From the cell containing the given text, extract its center point as (x, y) coordinate. 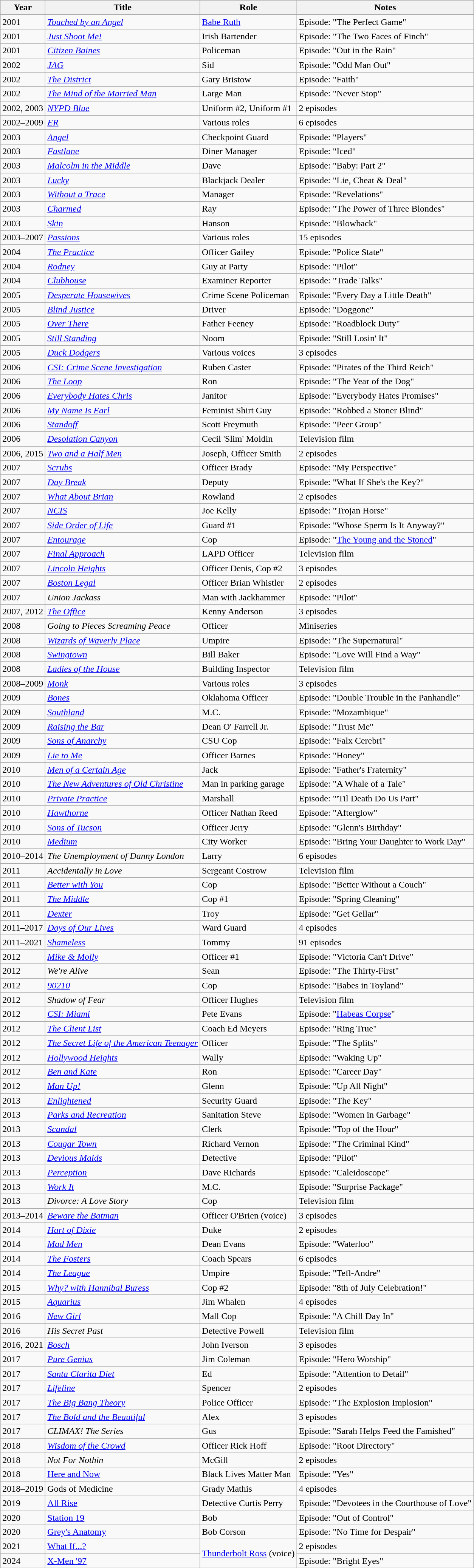
Building Inspector (248, 669)
Angel (122, 137)
Crime Scene Policeman (248, 295)
Private Practice (122, 798)
The Big Bang Theory (122, 1403)
Episode: "Bright Eyes" (385, 1561)
The Fosters (122, 1259)
Episode: "'Til Death Do Us Part" (385, 798)
Episode: "Career Day" (385, 1072)
2003–2007 (23, 238)
Clubhouse (122, 281)
Year (23, 8)
Man with Jackhammer (248, 597)
Shadow of Fear (122, 1000)
Swingtown (122, 655)
The Unemployment of Danny London (122, 856)
Episode: "The Perfect Game" (385, 22)
Episode: "Trust Me" (385, 727)
Bill Baker (248, 655)
Episode: "Lie, Cheat & Deal" (385, 180)
Officer Brady (248, 468)
Episode: "Peer Group" (385, 425)
NCIS (122, 511)
Episode: "Out of Control" (385, 1517)
Episode: "Players" (385, 137)
Duck Dodgers (122, 353)
Episode: "Bring Your Daughter to Work Day" (385, 841)
Gus (248, 1431)
ER (122, 122)
Cecil 'Slim' Moldin (248, 439)
His Secret Past (122, 1330)
Jack (248, 770)
Episode: "Victoria Can't Drive" (385, 957)
Thunderbolt Ross (voice) (248, 1553)
The Office (122, 611)
Episode: "Devotees in the Courthouse of Love" (385, 1503)
Episode: "The Young and the Stoned" (385, 540)
Pete Evans (248, 1014)
2006, 2015 (23, 453)
Wally (248, 1057)
Episode: "Every Day a Little Death" (385, 295)
Beware the Batman (122, 1215)
Guy at Party (248, 266)
Coach Spears (248, 1259)
Episode: "Police State" (385, 252)
Guard #1 (248, 525)
Policeman (248, 51)
Driver (248, 309)
Lie to Me (122, 755)
Episode: "A Chill Day In" (385, 1316)
Boston Legal (122, 583)
Officer Gailey (248, 252)
Aquarius (122, 1302)
Accidentally in Love (122, 870)
Dean O' Farrell Jr. (248, 727)
Sergeant Costrow (248, 870)
Cop #2 (248, 1287)
Police Officer (248, 1403)
Ward Guard (248, 928)
Episode: "The Explosion Implosion" (385, 1403)
2002–2009 (23, 122)
Episode: "My Perspective" (385, 468)
Men of a Certain Age (122, 770)
Episode: "Love Will Find a Way" (385, 655)
Security Guard (248, 1101)
Everybody Hates Chris (122, 396)
Not For Nothin (122, 1460)
Troy (248, 914)
Episode: "The Two Faces of Finch" (385, 36)
Richard Vernon (248, 1144)
Standoff (122, 425)
Final Approach (122, 554)
Fastlane (122, 151)
Dave Richards (248, 1172)
Scandal (122, 1129)
Episode: "The Splits" (385, 1043)
McGill (248, 1460)
Episode: "The Power of Three Blondes" (385, 209)
Episode: "The Supernatural" (385, 640)
Episode: "Baby: Part 2" (385, 165)
15 episodes (385, 238)
Enlightened (122, 1101)
The Client List (122, 1028)
Scrubs (122, 468)
Officer Nathan Reed (248, 813)
Just Shoot Me! (122, 36)
Coach Ed Meyers (248, 1028)
Lincoln Heights (122, 568)
Jim Whalen (248, 1302)
Episode: "Attention to Detail" (385, 1374)
Spencer (248, 1388)
Ben and Kate (122, 1072)
X-Men '97 (122, 1561)
Rodney (122, 266)
Irish Bartender (248, 36)
Notes (385, 8)
Tommy (248, 942)
Episode: "Iced" (385, 151)
Mad Men (122, 1244)
Charmed (122, 209)
Ruben Caster (248, 367)
Hawthorne (122, 813)
Episode: "The Thirty-First" (385, 971)
Sons of Tucson (122, 827)
2011–2017 (23, 928)
Gods of Medicine (122, 1489)
Better with You (122, 885)
Southland (122, 712)
2002, 2003 (23, 108)
Various voices (248, 353)
Still Standing (122, 338)
Kenny Anderson (248, 611)
Janitor (248, 396)
Devious Maids (122, 1158)
Entourage (122, 540)
The District (122, 79)
Side Order of Life (122, 525)
Medium (122, 841)
Raising the Bar (122, 727)
Episode: "Trojan Horse" (385, 511)
Larry (248, 856)
CSI: Miami (122, 1014)
Role (248, 8)
2013–2014 (23, 1215)
Episode: "Blowback" (385, 223)
90210 (122, 985)
Pure Genius (122, 1359)
Episode: "Glenn's Birthday" (385, 827)
Officer Hughes (248, 1000)
Miniseries (385, 626)
2008–2009 (23, 683)
Babe Ruth (248, 22)
Deputy (248, 482)
2007, 2012 (23, 611)
What If...? (122, 1546)
The Middle (122, 899)
Marshall (248, 798)
Cop #1 (248, 899)
Episode: "Mozambique" (385, 712)
Desolation Canyon (122, 439)
2011–2021 (23, 942)
Detective Curtis Perry (248, 1503)
Cougar Town (122, 1144)
Man in parking garage (248, 784)
CLIMAX! The Series (122, 1431)
Mall Cop (248, 1316)
Bones (122, 698)
Monk (122, 683)
Episode: "Ring True" (385, 1028)
Scott Freymuth (248, 425)
Episode: "Revelations" (385, 195)
The Mind of the Married Man (122, 94)
Diner Manager (248, 151)
Sons of Anarchy (122, 741)
The New Adventures of Old Christine (122, 784)
All Rise (122, 1503)
John Iverson (248, 1345)
Joe Kelly (248, 511)
Blackjack Dealer (248, 180)
Episode: "Get Gellar" (385, 914)
Wizards of Waverly Place (122, 640)
91 episodes (385, 942)
Santa Clarita Diet (122, 1374)
2024 (23, 1561)
Episode: "Never Stop" (385, 94)
Glenn (248, 1086)
Skin (122, 223)
Episode: "8th of July Celebration!" (385, 1287)
Touched by an Angel (122, 22)
What About Brian (122, 496)
NYPD Blue (122, 108)
Episode: "Spring Cleaning" (385, 899)
Father Feeney (248, 324)
The Secret Life of the American Teenager (122, 1043)
Wisdom of the Crowd (122, 1446)
Sean (248, 971)
Lucky (122, 180)
Episode: "Yes" (385, 1474)
Episode: "The Key" (385, 1101)
Episode: "Faith" (385, 79)
Oklahoma Officer (248, 698)
Episode: "Afterglow" (385, 813)
Large Man (248, 94)
Episode: "A Whale of a Tale" (385, 784)
Black Lives Matter Man (248, 1474)
Hart of Dixie (122, 1230)
Noom (248, 338)
Union Jackass (122, 597)
My Name Is Earl (122, 410)
Perception (122, 1172)
The Bold and the Beautiful (122, 1417)
Episode: "The Criminal Kind" (385, 1144)
Episode: "Pirates of the Third Reich" (385, 367)
Episode: "Honey" (385, 755)
Parks and Recreation (122, 1115)
Ed (248, 1374)
Day Break (122, 482)
Checkpoint Guard (248, 137)
Going to Pieces Screaming Peace (122, 626)
Episode: "Root Directory" (385, 1446)
Episode: "Caleidoscope" (385, 1172)
Title (122, 8)
Episode: "Father's Fraternity" (385, 770)
Feminist Shirt Guy (248, 410)
Blind Justice (122, 309)
Grady Mathis (248, 1489)
Episode: "Trade Talks" (385, 281)
Episode: "Odd Man Out" (385, 65)
Malcolm in the Middle (122, 165)
Episode: "The Year of the Dog" (385, 381)
The Practice (122, 252)
Hollywood Heights (122, 1057)
Jim Coleman (248, 1359)
Detective Powell (248, 1330)
New Girl (122, 1316)
Officer Barnes (248, 755)
Episode: "Doggone" (385, 309)
2010–2014 (23, 856)
2016, 2021 (23, 1345)
Clerk (248, 1129)
Episode: "Waterloo" (385, 1244)
Episode: "Top of the Hour" (385, 1129)
Episode: "What If She's the Key?" (385, 482)
Bob Corson (248, 1532)
Episode: "Falx Cerebri" (385, 741)
Episode: "Out in the Rain" (385, 51)
Episode: "No Time for Despair" (385, 1532)
Officer #1 (248, 957)
Mike & Molly (122, 957)
Episode: "Better Without a Couch" (385, 885)
Alex (248, 1417)
Episode: "Still Losin' It" (385, 338)
Shameless (122, 942)
The Loop (122, 381)
Hanson (248, 223)
Officer Brian Whistler (248, 583)
Bob (248, 1517)
Citizen Baines (122, 51)
Ladies of the House (122, 669)
2018–2019 (23, 1489)
Sanitation Steve (248, 1115)
2021 (23, 1546)
Man Up! (122, 1086)
Uniform #2, Uniform #1 (248, 108)
Lifeline (122, 1388)
Rowland (248, 496)
Episode: "Habeas Corpse" (385, 1014)
Dave (248, 165)
Episode: "Women in Garbage" (385, 1115)
Ray (248, 209)
Episode: "Waking Up" (385, 1057)
Detective (248, 1158)
Episode: "Surprise Package" (385, 1187)
Desperate Housewives (122, 295)
Duke (248, 1230)
Gary Bristow (248, 79)
Grey's Anatomy (122, 1532)
Episode: "Robbed a Stoner Blind" (385, 410)
Episode: "Up All Night" (385, 1086)
CSI: Crime Scene Investigation (122, 367)
2019 (23, 1503)
CSU Cop (248, 741)
We're Alive (122, 971)
Officer O'Brien (voice) (248, 1215)
City Worker (248, 841)
Over There (122, 324)
Officer Jerry (248, 827)
Why? with Hannibal Buress (122, 1287)
Episode: "Everybody Hates Promises" (385, 396)
Episode: "Tefl-Andre" (385, 1273)
Without a Trace (122, 195)
Episode: "Roadblock Duty" (385, 324)
The League (122, 1273)
Station 19 (122, 1517)
Here and Now (122, 1474)
LAPD Officer (248, 554)
Passions (122, 238)
Dexter (122, 914)
Examiner Reporter (248, 281)
Episode: "Whose Sperm Is It Anyway?" (385, 525)
Work It (122, 1187)
Episode: "Hero Worship" (385, 1359)
Manager (248, 195)
Joseph, Officer Smith (248, 453)
Bosch (122, 1345)
JAG (122, 65)
Days of Our Lives (122, 928)
Episode: "Babes in Toyland" (385, 985)
Dean Evans (248, 1244)
Episode: "Double Trouble in the Panhandle" (385, 698)
Two and a Half Men (122, 453)
Sid (248, 65)
Divorce: A Love Story (122, 1201)
Officer Denis, Cop #2 (248, 568)
Episode: "Sarah Helps Feed the Famished" (385, 1431)
Officer Rick Hoff (248, 1446)
